Find where the given text appears and provide that cell's center as [x, y] coordinate. 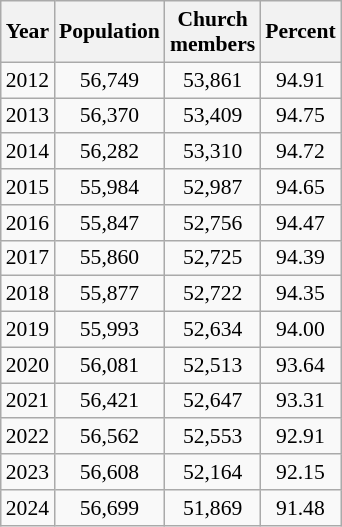
55,847 [110, 223]
55,993 [110, 330]
2017 [28, 258]
55,860 [110, 258]
53,310 [212, 152]
2023 [28, 472]
56,081 [110, 365]
52,725 [212, 258]
93.31 [300, 401]
2013 [28, 116]
93.64 [300, 365]
94.72 [300, 152]
52,634 [212, 330]
2021 [28, 401]
2022 [28, 437]
94.39 [300, 258]
2016 [28, 223]
56,370 [110, 116]
55,877 [110, 294]
94.65 [300, 187]
2018 [28, 294]
92.15 [300, 472]
53,861 [212, 80]
52,164 [212, 472]
92.91 [300, 437]
2020 [28, 365]
Population [110, 32]
56,749 [110, 80]
2024 [28, 508]
94.75 [300, 116]
51,869 [212, 508]
52,513 [212, 365]
52,756 [212, 223]
56,282 [110, 152]
56,608 [110, 472]
Churchmembers [212, 32]
2014 [28, 152]
2019 [28, 330]
56,562 [110, 437]
94.35 [300, 294]
52,987 [212, 187]
94.00 [300, 330]
55,984 [110, 187]
2012 [28, 80]
52,647 [212, 401]
56,421 [110, 401]
52,722 [212, 294]
53,409 [212, 116]
Percent [300, 32]
Year [28, 32]
52,553 [212, 437]
91.48 [300, 508]
56,699 [110, 508]
2015 [28, 187]
94.91 [300, 80]
94.47 [300, 223]
